Scan for the cell matching the given text and deliver its (X, Y) coordinate at center. 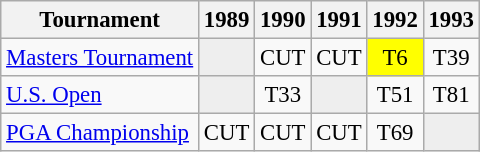
PGA Championship (100, 133)
Masters Tournament (100, 58)
Tournament (100, 20)
T33 (283, 95)
T69 (395, 133)
1991 (339, 20)
1989 (227, 20)
T39 (451, 58)
1993 (451, 20)
T51 (395, 95)
U.S. Open (100, 95)
1992 (395, 20)
T81 (451, 95)
1990 (283, 20)
T6 (395, 58)
